Return the (X, Y) coordinate for the center point of the cell that contains the specified text.  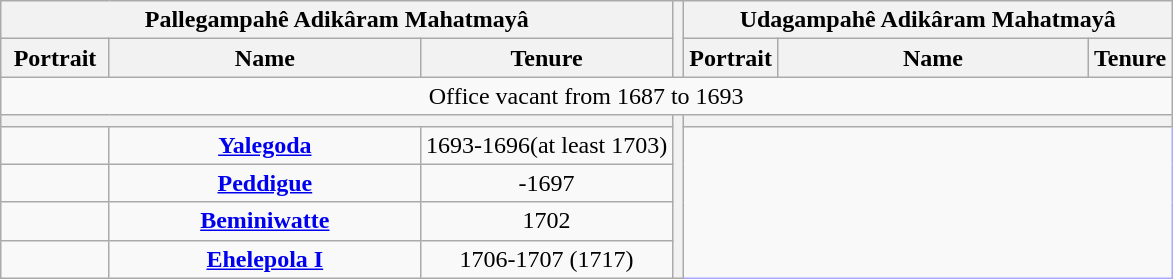
Peddigue (264, 183)
Office vacant from 1687 to 1693 (586, 96)
Udagampahê Adikâram Mahatmayâ (928, 20)
1693-1696(at least 1703) (546, 145)
Pallegampahê Adikâram Mahatmayâ (337, 20)
1702 (546, 221)
Ehelepola I (264, 259)
Beminiwatte (264, 221)
Yalegoda (264, 145)
1706-1707 (1717) (546, 259)
-1697 (546, 183)
